Scan for the cell matching the given text and deliver its (x, y) coordinate at center. 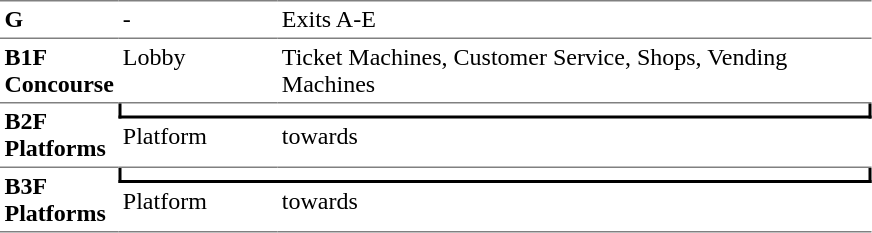
- (198, 19)
Ticket Machines, Customer Service, Shops, Vending Machines (574, 71)
Exits A-E (574, 19)
B1FConcourse (59, 71)
B2FPlatforms (59, 136)
G (59, 19)
B3FPlatforms (59, 200)
Lobby (198, 71)
